Return (X, Y) of the center of cell containing provided text 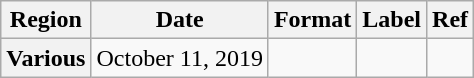
Label (392, 20)
Format (312, 20)
October 11, 2019 (180, 58)
Various (46, 58)
Date (180, 20)
Region (46, 20)
Ref (450, 20)
